Detect which cell encompasses the target text, then output its (X, Y) center coordinate. 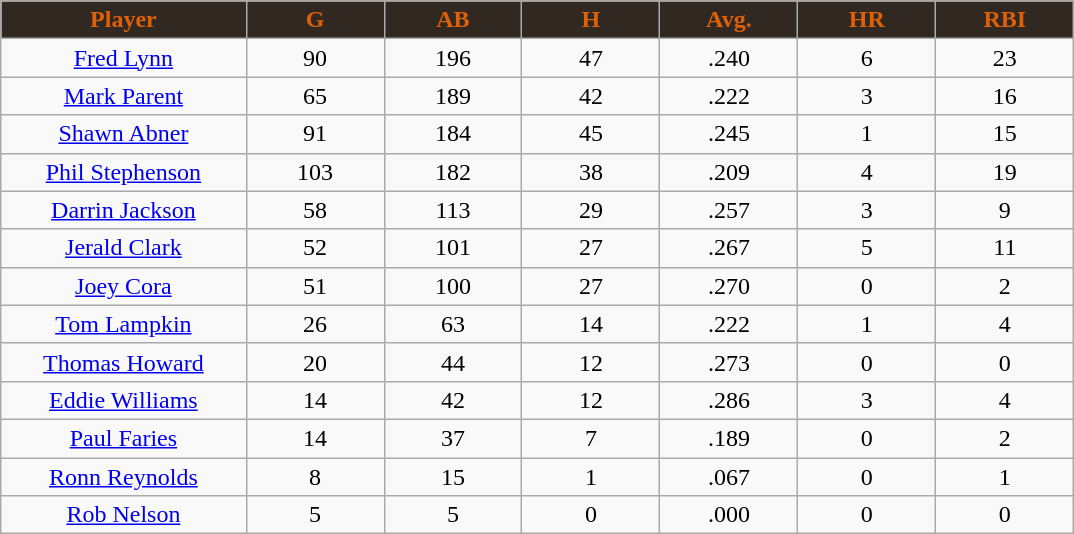
47 (591, 58)
19 (1005, 172)
AB (453, 20)
196 (453, 58)
51 (315, 286)
7 (591, 438)
38 (591, 172)
182 (453, 172)
65 (315, 96)
Jerald Clark (124, 248)
Player (124, 20)
90 (315, 58)
16 (1005, 96)
Rob Nelson (124, 515)
.240 (729, 58)
HR (867, 20)
37 (453, 438)
29 (591, 210)
Eddie Williams (124, 400)
.270 (729, 286)
Mark Parent (124, 96)
Phil Stephenson (124, 172)
11 (1005, 248)
189 (453, 96)
Ronn Reynolds (124, 477)
44 (453, 362)
.273 (729, 362)
.000 (729, 515)
26 (315, 324)
45 (591, 134)
G (315, 20)
Joey Cora (124, 286)
.267 (729, 248)
.067 (729, 477)
23 (1005, 58)
Thomas Howard (124, 362)
RBI (1005, 20)
H (591, 20)
113 (453, 210)
.189 (729, 438)
101 (453, 248)
6 (867, 58)
Tom Lampkin (124, 324)
Shawn Abner (124, 134)
Avg. (729, 20)
184 (453, 134)
91 (315, 134)
8 (315, 477)
52 (315, 248)
58 (315, 210)
.209 (729, 172)
Fred Lynn (124, 58)
.286 (729, 400)
9 (1005, 210)
Darrin Jackson (124, 210)
.245 (729, 134)
63 (453, 324)
100 (453, 286)
Paul Faries (124, 438)
20 (315, 362)
103 (315, 172)
.257 (729, 210)
